Extract the (X, Y) coordinate from the center of the cell holding the provided text.  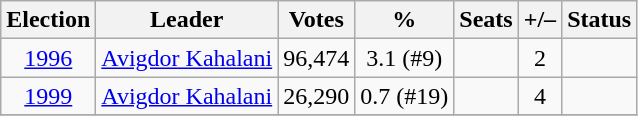
Votes (316, 20)
Election (48, 20)
3.1 (#9) (404, 58)
Leader (187, 20)
1999 (48, 96)
Seats (486, 20)
+/– (540, 20)
1996 (48, 58)
4 (540, 96)
2 (540, 58)
0.7 (#19) (404, 96)
% (404, 20)
26,290 (316, 96)
Status (600, 20)
96,474 (316, 58)
